Pinpoint the cell where the given text exists, returning its (x, y) midpoint coordinate. 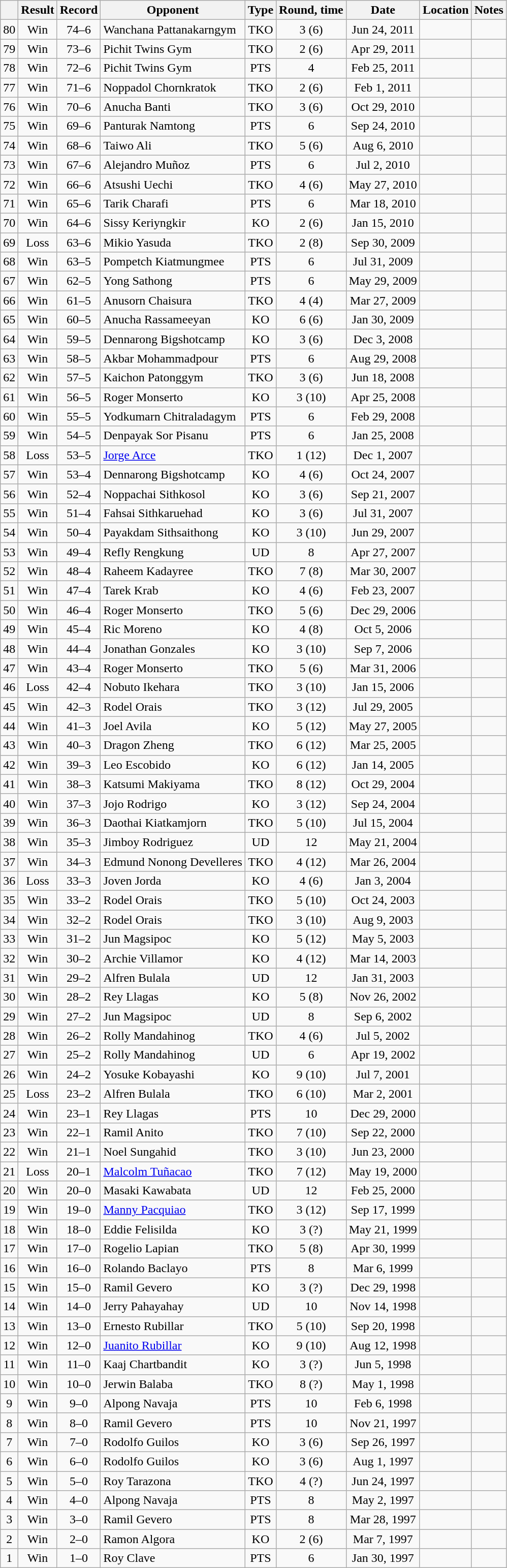
25–2 (79, 1055)
Sep 24, 2004 (383, 803)
Mar 2, 2001 (383, 1094)
47 (9, 668)
Aug 6, 2010 (383, 145)
Kaichon Patonggym (173, 378)
5–0 (79, 1481)
Katsumi Makiyama (173, 784)
43 (9, 745)
1 (12) (311, 455)
May 1, 1998 (383, 1384)
Denpayak Sor Pisanu (173, 436)
Manny Pacquiao (173, 1210)
50–4 (79, 532)
Joven Jorda (173, 881)
Noppachai Sithkosol (173, 494)
65 (9, 320)
May 21, 1999 (383, 1229)
Jul 31, 2007 (383, 513)
75 (9, 126)
2–0 (79, 1539)
Dragon Zheng (173, 745)
Jan 14, 2005 (383, 765)
Record (79, 10)
Jun 24, 1997 (383, 1481)
Sep 26, 1997 (383, 1442)
41 (9, 784)
Juanito Rubillar (173, 1345)
Feb 6, 1998 (383, 1403)
47–4 (79, 591)
63 (9, 358)
74 (9, 145)
80 (9, 29)
51–4 (79, 513)
10–0 (79, 1384)
Feb 23, 2007 (383, 591)
Ramon Algora (173, 1539)
Jul 31, 2009 (383, 262)
41–3 (79, 726)
42 (9, 765)
22–1 (79, 1132)
71–6 (79, 87)
Jan 15, 2010 (383, 223)
Leo Escobido (173, 765)
56 (9, 494)
Jun 18, 2008 (383, 378)
8–0 (79, 1423)
42–3 (79, 707)
Mar 25, 2005 (383, 745)
Kaaj Chartbandit (173, 1365)
Apr 29, 2011 (383, 49)
22 (9, 1152)
Dec 1, 2007 (383, 455)
Anucha Rassameeyan (173, 320)
53–5 (79, 455)
21–1 (79, 1152)
62–5 (79, 281)
1–0 (79, 1558)
Oct 29, 2010 (383, 107)
Feb 25, 2000 (383, 1191)
45–4 (79, 629)
Apr 25, 2008 (383, 397)
Mar 18, 2010 (383, 203)
Tarik Charafi (173, 203)
Aug 9, 2003 (383, 920)
Opponent (173, 10)
Sep 20, 1998 (383, 1326)
32–2 (79, 920)
Jan 30, 2009 (383, 320)
28–2 (79, 997)
Tarek Krab (173, 591)
2 (9, 1539)
Mar 14, 2003 (383, 958)
48 (9, 649)
Feb 1, 2011 (383, 87)
Notes (489, 10)
58–5 (79, 358)
Apr 27, 2007 (383, 552)
8 (?) (311, 1384)
66 (9, 300)
Jun 23, 2000 (383, 1152)
Feb 25, 2011 (383, 68)
78 (9, 68)
63–6 (79, 243)
Jul 15, 2004 (383, 823)
Oct 24, 2007 (383, 474)
Wanchana Pattanakarngym (173, 29)
73 (9, 165)
72 (9, 184)
Payakdam Sithsaithong (173, 532)
35–3 (79, 842)
Type (260, 10)
Roy Tarazona (173, 1481)
Round, time (311, 10)
63–5 (79, 262)
May 29, 2009 (383, 281)
33 (9, 939)
44 (9, 726)
Jan 15, 2006 (383, 687)
Jan 30, 1997 (383, 1558)
Yodkumarn Chitraladagym (173, 416)
53 (9, 552)
Result (38, 10)
Ernesto Rubillar (173, 1326)
Feb 29, 2008 (383, 416)
42–4 (79, 687)
Oct 5, 2006 (383, 629)
17–0 (79, 1249)
11 (9, 1365)
Masaki Kawabata (173, 1191)
28 (9, 1036)
9 (9, 1403)
May 5, 2003 (383, 939)
Jonathan Gonzales (173, 649)
Fahsai Sithkaruehad (173, 513)
Nov 14, 1998 (383, 1307)
71 (9, 203)
7 (12) (311, 1171)
Jerwin Balaba (173, 1384)
Mikio Yasuda (173, 243)
69 (9, 243)
35 (9, 900)
58 (9, 455)
Sep 17, 1999 (383, 1210)
Aug 29, 2008 (383, 358)
Jan 3, 2004 (383, 881)
Dec 29, 1998 (383, 1287)
36 (9, 881)
3 (9, 1520)
54 (9, 532)
Ric Moreno (173, 629)
6 (6) (311, 320)
59 (9, 436)
29 (9, 1016)
Sep 6, 2002 (383, 1016)
Jul 5, 2002 (383, 1036)
Jul 29, 2005 (383, 707)
Jerry Pahayahay (173, 1307)
12–0 (79, 1345)
14 (9, 1307)
9–0 (79, 1403)
36–3 (79, 823)
37–3 (79, 803)
46–4 (79, 610)
69–6 (79, 126)
Location (446, 10)
Jun 5, 1998 (383, 1365)
46 (9, 687)
Nobuto Ikehara (173, 687)
38–3 (79, 784)
3–0 (79, 1520)
Sep 22, 2000 (383, 1132)
13–0 (79, 1326)
27–2 (79, 1016)
Archie Villamor (173, 958)
Jan 31, 2003 (383, 978)
7 (8) (311, 571)
61 (9, 397)
38 (9, 842)
25 (9, 1094)
Apr 19, 2002 (383, 1055)
7 (10) (311, 1132)
33–2 (79, 900)
Atsushi Uechi (173, 184)
23–2 (79, 1094)
49 (9, 629)
Joel Avila (173, 726)
Ramil Anito (173, 1132)
23–1 (79, 1113)
May 21, 2004 (383, 842)
68–6 (79, 145)
Eddie Felisilda (173, 1229)
Daothai Kiatkamjorn (173, 823)
57 (9, 474)
Raheem Kadayree (173, 571)
24–2 (79, 1074)
11–0 (79, 1365)
20 (9, 1191)
Sep 30, 2009 (383, 243)
Nov 21, 1997 (383, 1423)
67 (9, 281)
Sep 7, 2006 (383, 649)
May 2, 1997 (383, 1500)
4 (4) (311, 300)
52 (9, 571)
20–0 (79, 1191)
20–1 (79, 1171)
54–5 (79, 436)
Yosuke Kobayashi (173, 1074)
Sissy Keriyngkir (173, 223)
56–5 (79, 397)
59–5 (79, 339)
30–2 (79, 958)
Mar 7, 1997 (383, 1539)
13 (9, 1326)
39–3 (79, 765)
64 (9, 339)
79 (9, 49)
49–4 (79, 552)
4 (?) (311, 1481)
52–4 (79, 494)
70 (9, 223)
Noppadol Chornkratok (173, 87)
Noel Sungahid (173, 1152)
18 (9, 1229)
14–0 (79, 1307)
16 (9, 1268)
8 (12) (311, 784)
65–6 (79, 203)
72–6 (79, 68)
64–6 (79, 223)
29–2 (79, 978)
Mar 27, 2009 (383, 300)
32 (9, 958)
Nov 26, 2002 (383, 997)
Malcolm Tuñacao (173, 1171)
19–0 (79, 1210)
Anucha Banti (173, 107)
45 (9, 707)
48–4 (79, 571)
Aug 12, 1998 (383, 1345)
31–2 (79, 939)
40 (9, 803)
Mar 30, 2007 (383, 571)
Jun 24, 2011 (383, 29)
15 (9, 1287)
68 (9, 262)
Oct 24, 2003 (383, 900)
May 27, 2005 (383, 726)
Taiwo Ali (173, 145)
40–3 (79, 745)
Sep 21, 2007 (383, 494)
5 (9, 1481)
Mar 28, 1997 (383, 1520)
60 (9, 416)
Jimboy Rodriguez (173, 842)
Yong Sathong (173, 281)
70–6 (79, 107)
21 (9, 1171)
Jul 2, 2010 (383, 165)
57–5 (79, 378)
23 (9, 1132)
7–0 (79, 1442)
Mar 31, 2006 (383, 668)
Oct 29, 2004 (383, 784)
34 (9, 920)
74–6 (79, 29)
Roy Clave (173, 1558)
Mar 6, 1999 (383, 1268)
19 (9, 1210)
6 (10) (311, 1094)
53–4 (79, 474)
77 (9, 87)
May 19, 2000 (383, 1171)
7 (9, 1442)
15–0 (79, 1287)
May 27, 2010 (383, 184)
Dec 3, 2008 (383, 339)
4 (8) (311, 629)
26 (9, 1074)
Jan 25, 2008 (383, 436)
Jojo Rodrigo (173, 803)
16–0 (79, 1268)
Dec 29, 2006 (383, 610)
Akbar Mohammadpour (173, 358)
1 (9, 1558)
17 (9, 1249)
Apr 30, 1999 (383, 1249)
Sep 24, 2010 (383, 126)
26–2 (79, 1036)
6–0 (79, 1461)
30 (9, 997)
Refly Rengkung (173, 552)
55 (9, 513)
Dec 29, 2000 (383, 1113)
Panturak Namtong (173, 126)
Anusorn Chaisura (173, 300)
4–0 (79, 1500)
27 (9, 1055)
Pompetch Kiatmungmee (173, 262)
62 (9, 378)
43–4 (79, 668)
Jun 29, 2007 (383, 532)
60–5 (79, 320)
Rolando Baclayo (173, 1268)
76 (9, 107)
34–3 (79, 862)
Mar 26, 2004 (383, 862)
50 (9, 610)
55–5 (79, 416)
44–4 (79, 649)
31 (9, 978)
Rogelio Lapian (173, 1249)
73–6 (79, 49)
2 (8) (311, 243)
37 (9, 862)
Edmund Nonong Develleres (173, 862)
33–3 (79, 881)
Aug 1, 1997 (383, 1461)
18–0 (79, 1229)
Alejandro Muñoz (173, 165)
Date (383, 10)
51 (9, 591)
24 (9, 1113)
Jul 7, 2001 (383, 1074)
67–6 (79, 165)
66–6 (79, 184)
39 (9, 823)
61–5 (79, 300)
Jorge Arce (173, 455)
